Scan for the cell matching the given text and deliver its [X, Y] coordinate at center. 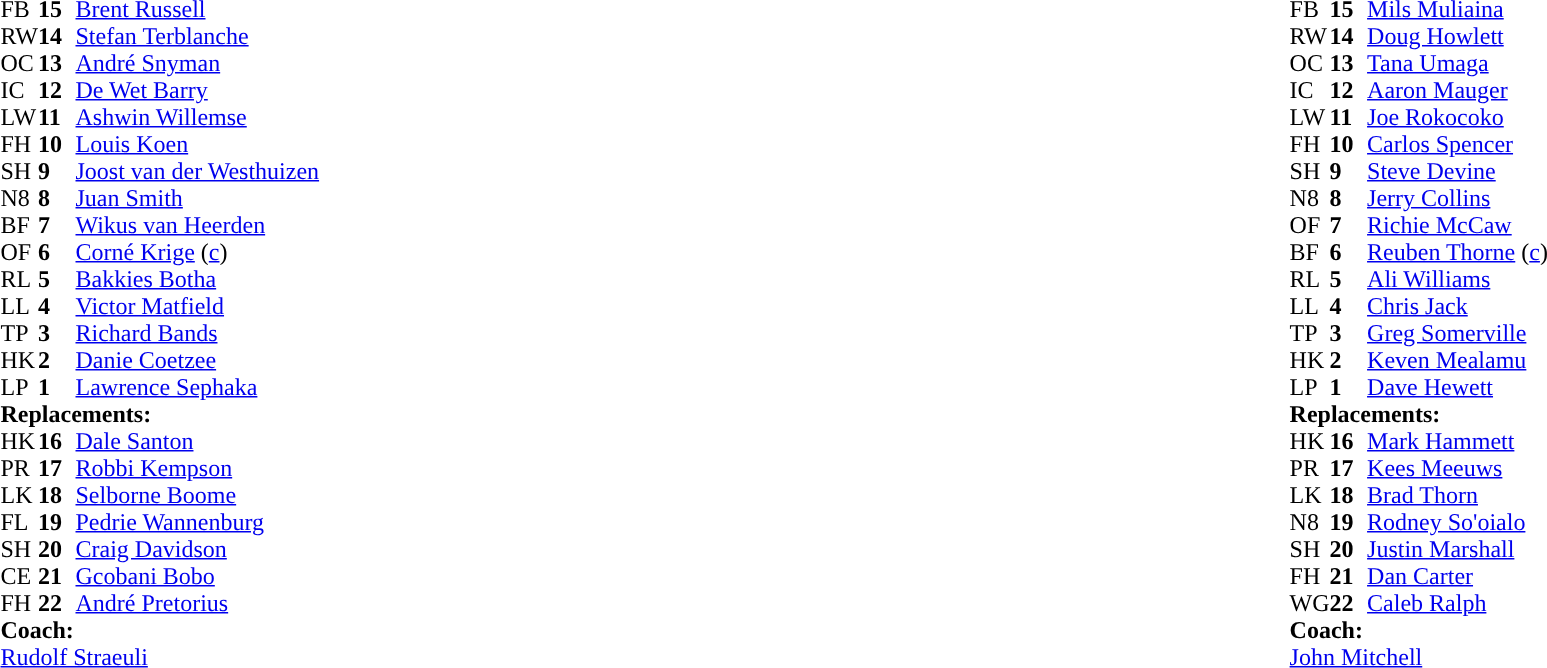
WG [1310, 604]
Joost van der Westhuizen [198, 172]
Victor Matfield [198, 306]
Pedrie Wannenburg [198, 522]
Wikus van Heerden [198, 226]
De Wet Barry [198, 90]
Coach: [160, 630]
Lawrence Sephaka [198, 388]
Richard Bands [198, 334]
Robbi Kempson [198, 468]
Gcobani Bobo [198, 576]
CE [19, 576]
Craig Davidson [198, 550]
Corné Krige (c) [198, 252]
Selborne Boome [198, 496]
Replacements: [160, 414]
André Pretorius [198, 604]
Dale Santon [198, 442]
Juan Smith [198, 198]
Stefan Terblanche [198, 36]
FL [19, 522]
Louis Koen [198, 144]
Danie Coetzee [198, 360]
André Snyman [198, 64]
Bakkies Botha [198, 280]
Ashwin Willemse [198, 118]
